Locate the cell with the specified text and output its (X, Y) center coordinate. 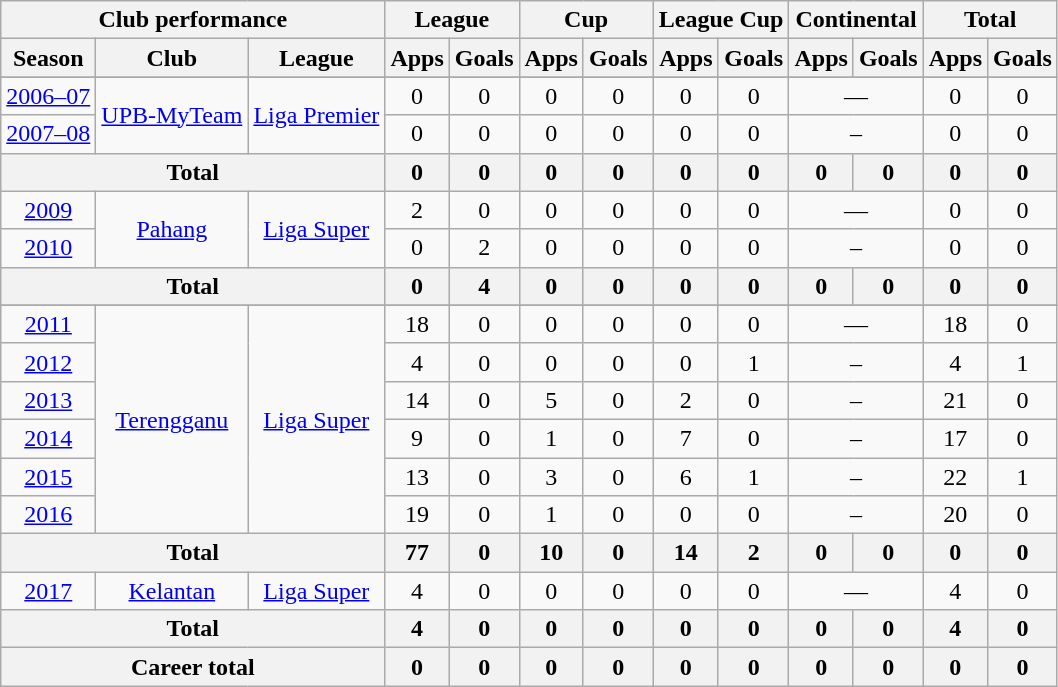
2016 (48, 515)
20 (955, 515)
Cup (586, 20)
19 (417, 515)
Terengganu (172, 419)
Career total (193, 667)
Club performance (193, 20)
League Cup (721, 20)
5 (551, 400)
Kelantan (172, 591)
6 (686, 477)
2007–08 (48, 134)
77 (417, 553)
2010 (48, 248)
2012 (48, 362)
2014 (48, 438)
13 (417, 477)
22 (955, 477)
3 (551, 477)
2009 (48, 210)
2006–07 (48, 96)
21 (955, 400)
17 (955, 438)
7 (686, 438)
10 (551, 553)
Season (48, 58)
Continental (856, 20)
2013 (48, 400)
2011 (48, 324)
UPB-MyTeam (172, 115)
Liga Premier (316, 115)
Pahang (172, 229)
2017 (48, 591)
2015 (48, 477)
9 (417, 438)
Club (172, 58)
